Provide the [X, Y] coordinate of the cell's center where the given text is located.  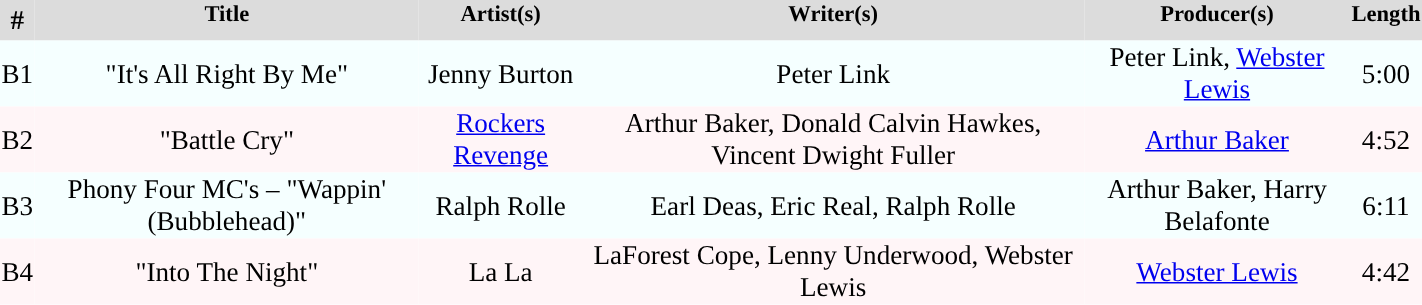
Phony Four MC's – "Wappin' (Bubblehead)" [227, 206]
Length [1386, 20]
"It's All Right By Me" [227, 74]
# [18, 20]
Producer(s) [1217, 20]
B3 [18, 206]
Artist(s) [500, 20]
Title [227, 20]
Earl Deas, Eric Real, Ralph Rolle [833, 206]
B2 [18, 140]
Arthur Baker, Harry Belafonte [1217, 206]
LaForest Cope, Lenny Underwood, Webster Lewis [833, 272]
Arthur Baker [1217, 140]
Writer(s) [833, 20]
Rockers Revenge [500, 140]
6:11 [1386, 206]
5:00 [1386, 74]
"Battle Cry" [227, 140]
"Into The Night" [227, 272]
B4 [18, 272]
Jenny Burton [500, 74]
4:42 [1386, 272]
Arthur Baker, Donald Calvin Hawkes, Vincent Dwight Fuller [833, 140]
B1 [18, 74]
4:52 [1386, 140]
Webster Lewis [1217, 272]
Peter Link [833, 74]
Peter Link, Webster Lewis [1217, 74]
La La [500, 272]
Ralph Rolle [500, 206]
